Extract the [x, y] coordinate from the center of the cell holding the provided text.  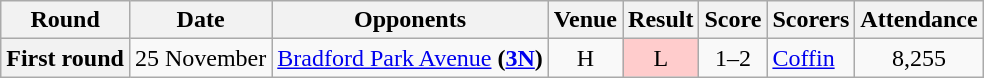
Opponents [410, 20]
H [585, 58]
Coffin [811, 58]
Bradford Park Avenue (3N) [410, 58]
25 November [200, 58]
Attendance [919, 20]
First round [66, 58]
1–2 [733, 58]
L [661, 58]
Scorers [811, 20]
Date [200, 20]
Round [66, 20]
Venue [585, 20]
Score [733, 20]
8,255 [919, 58]
Result [661, 20]
